Locate the cell with the specified text and output its [x, y] center coordinate. 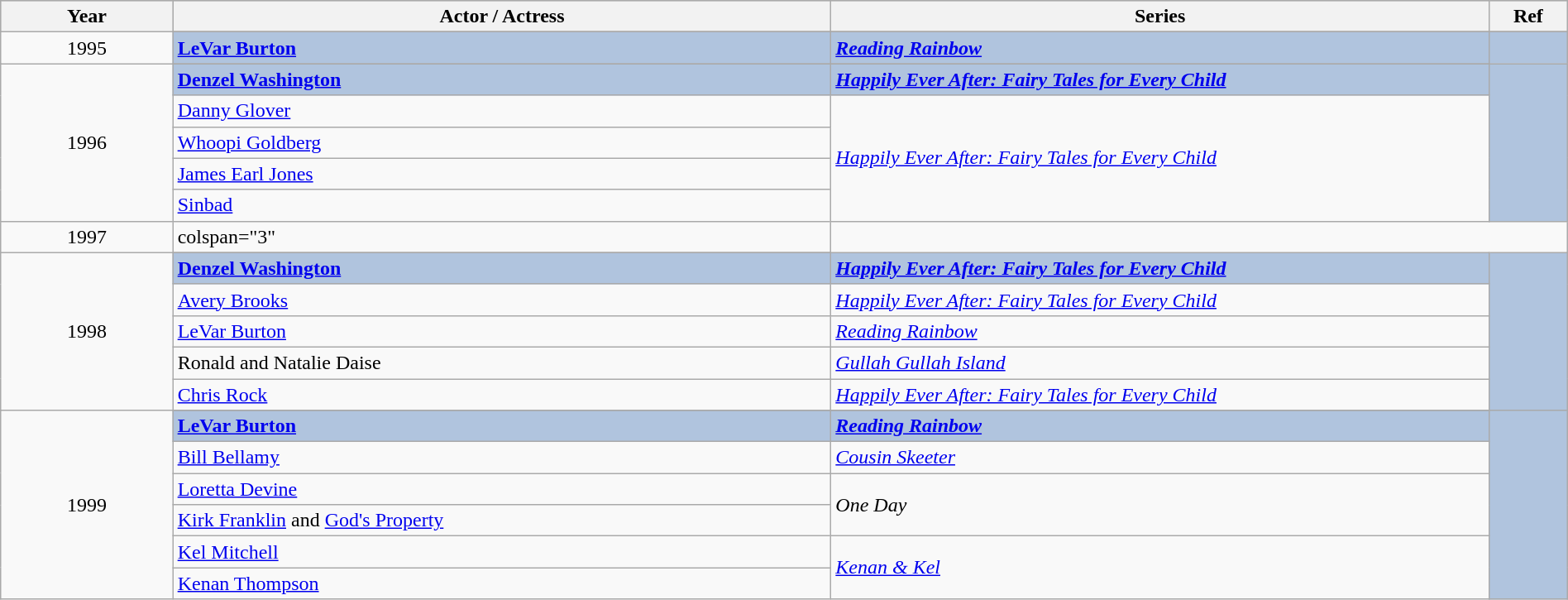
Year [87, 17]
1998 [87, 331]
Whoopi Goldberg [502, 142]
1996 [87, 142]
Series [1160, 17]
Kirk Franklin and God's Property [502, 521]
Gullah Gullah Island [1160, 362]
Cousin Skeeter [1160, 458]
One Day [1160, 505]
Kel Mitchell [502, 552]
Actor / Actress [502, 17]
Danny Glover [502, 111]
Kenan Thompson [502, 583]
Kenan & Kel [1160, 568]
Loretta Devine [502, 489]
1999 [87, 505]
James Earl Jones [502, 174]
colspan="3" [502, 237]
Ronald and Natalie Daise [502, 362]
Avery Brooks [502, 300]
1995 [87, 48]
Ref [1528, 17]
Chris Rock [502, 395]
Sinbad [502, 205]
1997 [87, 237]
Bill Bellamy [502, 458]
